Provide the (X, Y) coordinate of the cell's center where the given text is located.  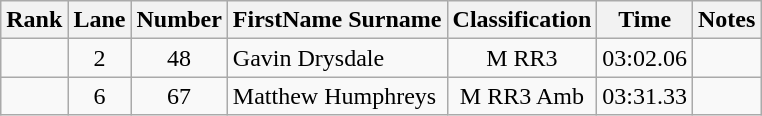
FirstName Surname (337, 20)
67 (179, 96)
M RR3 (522, 58)
Classification (522, 20)
03:31.33 (645, 96)
Time (645, 20)
Rank (34, 20)
Lane (100, 20)
Number (179, 20)
03:02.06 (645, 58)
Gavin Drysdale (337, 58)
48 (179, 58)
Notes (727, 20)
6 (100, 96)
M RR3 Amb (522, 96)
Matthew Humphreys (337, 96)
2 (100, 58)
